Return [x, y] of the center of cell containing provided text 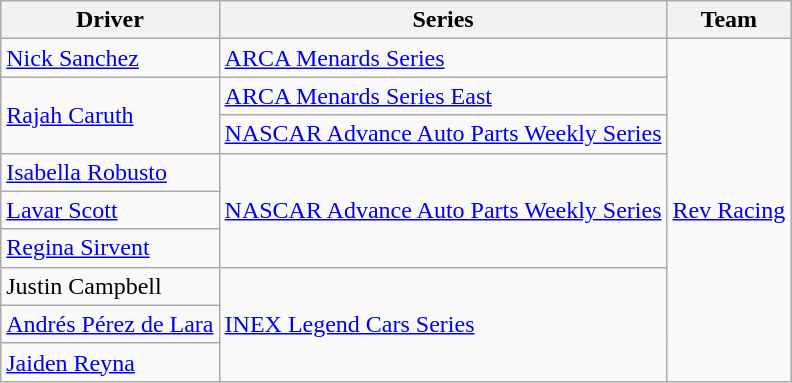
Lavar Scott [110, 210]
ARCA Menards Series East [443, 96]
Andrés Pérez de Lara [110, 324]
Jaiden Reyna [110, 362]
Rev Racing [729, 210]
Regina Sirvent [110, 248]
Nick Sanchez [110, 58]
Team [729, 20]
ARCA Menards Series [443, 58]
Driver [110, 20]
INEX Legend Cars Series [443, 324]
Series [443, 20]
Justin Campbell [110, 286]
Rajah Caruth [110, 115]
Isabella Robusto [110, 172]
